Output the (x, y) coordinate of the center of the cell containing the given text.  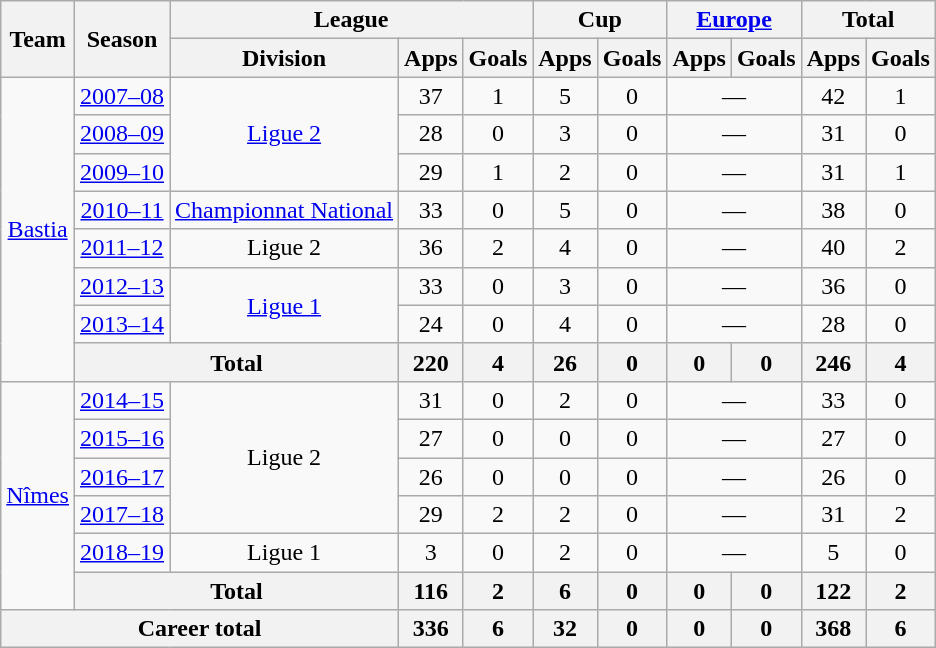
League (352, 20)
2017–18 (122, 515)
37 (431, 96)
Season (122, 39)
Cup (600, 20)
2012–13 (122, 286)
Division (284, 58)
2008–09 (122, 134)
2016–17 (122, 477)
2009–10 (122, 172)
42 (833, 96)
Championnat National (284, 210)
2013–14 (122, 324)
220 (431, 362)
24 (431, 324)
2018–19 (122, 553)
2010–11 (122, 210)
116 (431, 591)
336 (431, 629)
2014–15 (122, 400)
Bastia (38, 229)
246 (833, 362)
Team (38, 39)
2015–16 (122, 438)
2007–08 (122, 96)
Europe (734, 20)
Career total (200, 629)
Nîmes (38, 495)
38 (833, 210)
368 (833, 629)
40 (833, 248)
2011–12 (122, 248)
122 (833, 591)
32 (565, 629)
